Identify which cell holds the provided text, then report its (X, Y) central coordinate. 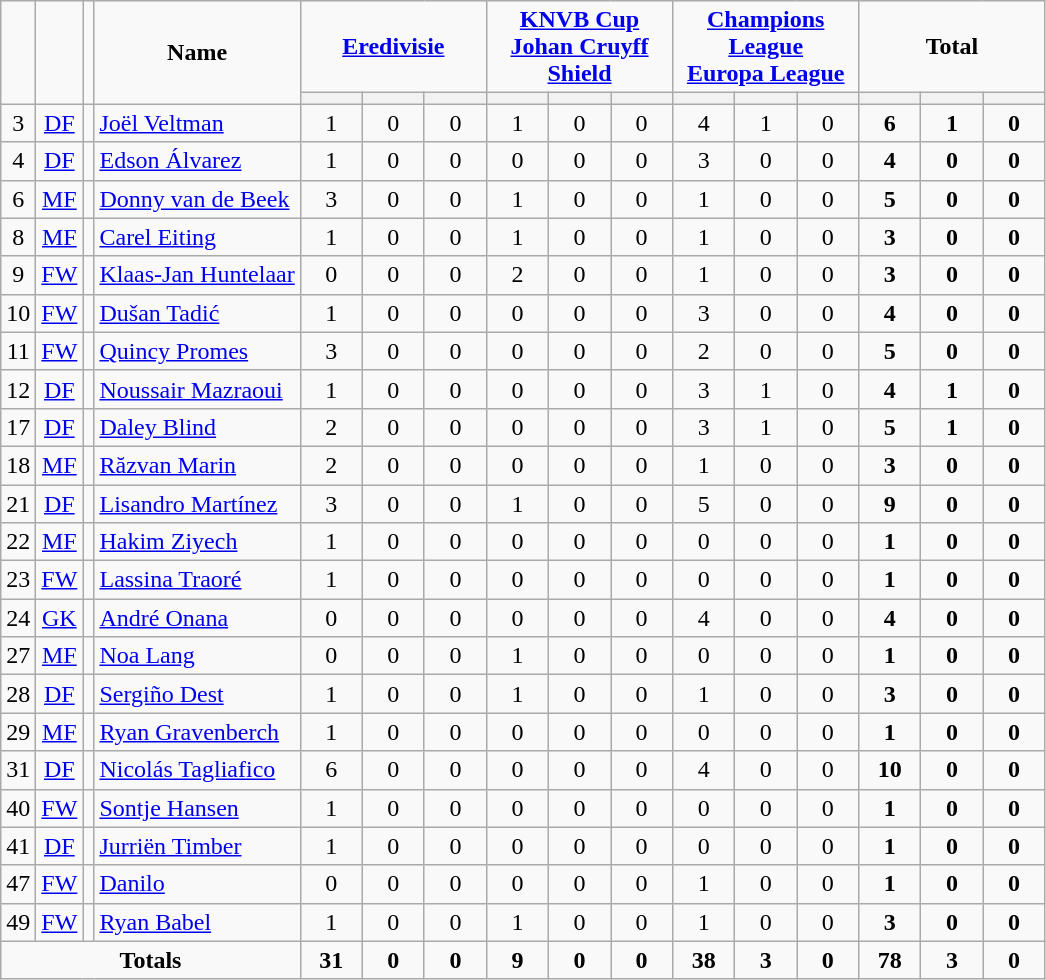
Ryan Gravenberch (197, 732)
Daley Blind (197, 427)
Eredivisie (393, 47)
38 (704, 960)
GK (60, 618)
17 (18, 427)
40 (18, 808)
12 (18, 389)
Totals (151, 960)
Champions LeagueEuropa League (766, 47)
Hakim Ziyech (197, 542)
18 (18, 465)
Sergiño Dest (197, 694)
41 (18, 846)
Sontje Hansen (197, 808)
Ryan Babel (197, 922)
47 (18, 884)
Joël Veltman (197, 123)
KNVB CupJohan Cruyff Shield (579, 47)
Noussair Mazraoui (197, 389)
Carel Eiting (197, 237)
23 (18, 580)
49 (18, 922)
Lisandro Martínez (197, 503)
Răzvan Marin (197, 465)
78 (890, 960)
Klaas-Jan Huntelaar (197, 275)
Donny van de Beek (197, 199)
27 (18, 656)
Total (952, 47)
Danilo (197, 884)
Jurriën Timber (197, 846)
8 (18, 237)
Name (197, 52)
Quincy Promes (197, 351)
29 (18, 732)
Noa Lang (197, 656)
24 (18, 618)
Nicolás Tagliafico (197, 770)
21 (18, 503)
Edson Álvarez (197, 161)
11 (18, 351)
Lassina Traoré (197, 580)
28 (18, 694)
André Onana (197, 618)
22 (18, 542)
Dušan Tadić (197, 313)
